Return the (X, Y) coordinate for the center point of the cell that contains the specified text.  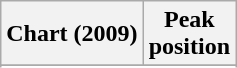
Peakposition (189, 34)
Chart (2009) (72, 34)
